Determine the (X, Y) coordinate at the center of the cell enclosing the given text.  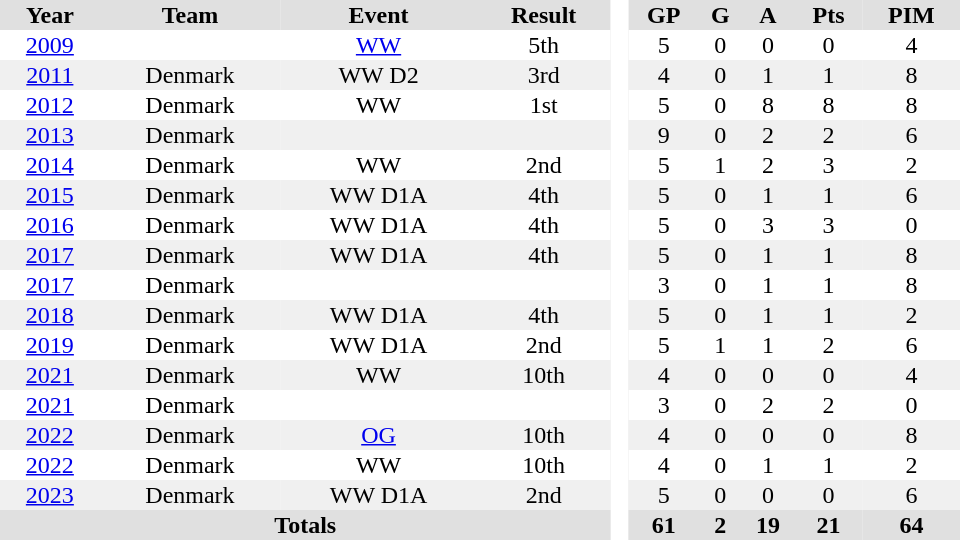
2012 (50, 105)
2013 (50, 135)
5th (544, 45)
3rd (544, 75)
2015 (50, 195)
Pts (828, 15)
Year (50, 15)
Team (190, 15)
21 (828, 525)
G (720, 15)
A (768, 15)
OG (378, 435)
WW D2 (378, 75)
2018 (50, 315)
1st (544, 105)
2011 (50, 75)
2014 (50, 165)
61 (664, 525)
Event (378, 15)
Totals (306, 525)
9 (664, 135)
2016 (50, 225)
GP (664, 15)
Result (544, 15)
2019 (50, 345)
64 (912, 525)
2009 (50, 45)
19 (768, 525)
2023 (50, 495)
PIM (912, 15)
